Output the [X, Y] coordinate of the center of the cell containing the given text.  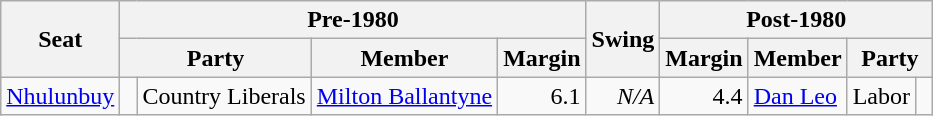
Nhulunbuy [60, 96]
Milton Ballantyne [404, 96]
Country Liberals [224, 96]
6.1 [542, 96]
Labor [881, 96]
4.4 [704, 96]
Swing [623, 39]
N/A [623, 96]
Post-1980 [796, 20]
Pre-1980 [353, 20]
Seat [60, 39]
Dan Leo [798, 96]
